For the text-containing cell, return its midpoint in [X, Y] coordinate format. 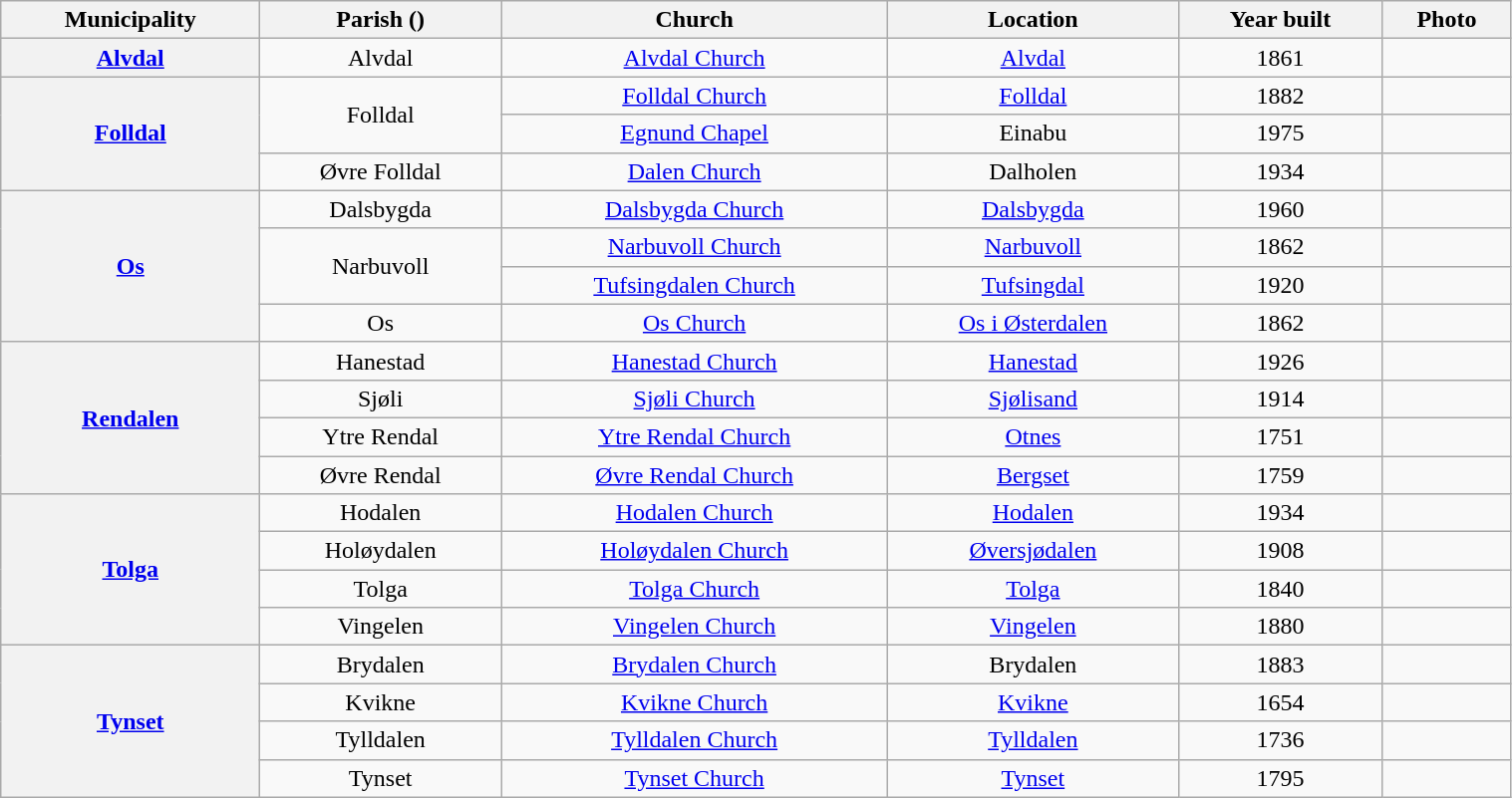
1654 [1280, 702]
Sjøli Church [695, 399]
1975 [1280, 133]
Tynset Church [695, 778]
1882 [1280, 96]
1914 [1280, 399]
Egnund Chapel [695, 133]
Os Church [695, 323]
Alvdal Church [695, 58]
Ytre Rendal [381, 436]
Holøydalen Church [695, 551]
Hodalen Church [695, 513]
Vingelen Church [695, 627]
Otnes [1033, 436]
1920 [1280, 285]
1759 [1280, 475]
Location [1033, 20]
Sjølisand [1033, 399]
Rendalen [131, 417]
1736 [1280, 740]
1960 [1280, 209]
Dalen Church [695, 171]
1795 [1280, 778]
1908 [1280, 551]
Parish () [381, 20]
Sjøli [381, 399]
Holøydalen [381, 551]
Municipality [131, 20]
Tufsingdalen Church [695, 285]
1926 [1280, 361]
1751 [1280, 436]
1880 [1280, 627]
Bergset [1033, 475]
Brydalen Church [695, 665]
Year built [1280, 20]
Tolga Church [695, 589]
Photo [1447, 20]
Tylldalen Church [695, 740]
Dalholen [1033, 171]
Hanestad Church [695, 361]
1861 [1280, 58]
Ytre Rendal Church [695, 436]
Øvre Rendal [381, 475]
Folldal Church [695, 96]
Church [695, 20]
Kvikne Church [695, 702]
1840 [1280, 589]
1883 [1280, 665]
Øversjødalen [1033, 551]
Dalsbygda Church [695, 209]
Tufsingdal [1033, 285]
Narbuvoll Church [695, 247]
Øvre Folldal [381, 171]
Einabu [1033, 133]
Øvre Rendal Church [695, 475]
Os i Østerdalen [1033, 323]
